Find where the given text appears and provide that cell's center as [X, Y] coordinate. 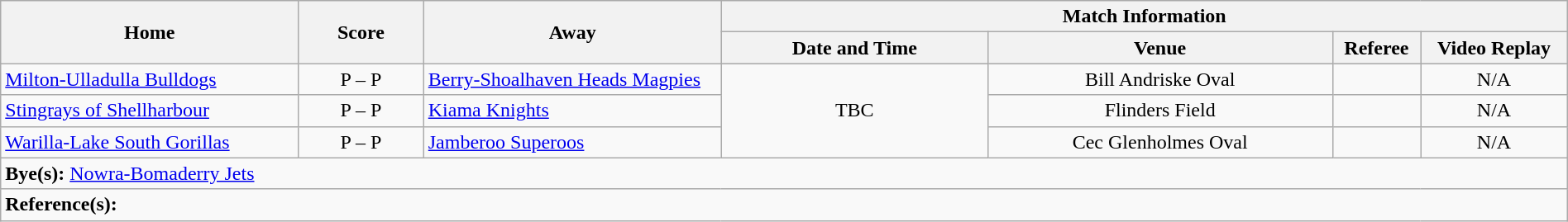
Milton-Ulladulla Bulldogs [150, 79]
Jamberoo Superoos [572, 142]
Stingrays of Shellharbour [150, 111]
Kiama Knights [572, 111]
Berry-Shoalhaven Heads Magpies [572, 79]
Referee [1376, 48]
Home [150, 32]
Cec Glenholmes Oval [1159, 142]
TBC [854, 111]
Video Replay [1494, 48]
Date and Time [854, 48]
Match Information [1145, 17]
Reference(s): [784, 205]
Bill Andriske Oval [1159, 79]
Away [572, 32]
Bye(s): Nowra-Bomaderry Jets [784, 173]
Flinders Field [1159, 111]
Warilla-Lake South Gorillas [150, 142]
Score [361, 32]
Venue [1159, 48]
